Search for the cell housing the specified text and yield its [X, Y] center coordinate. 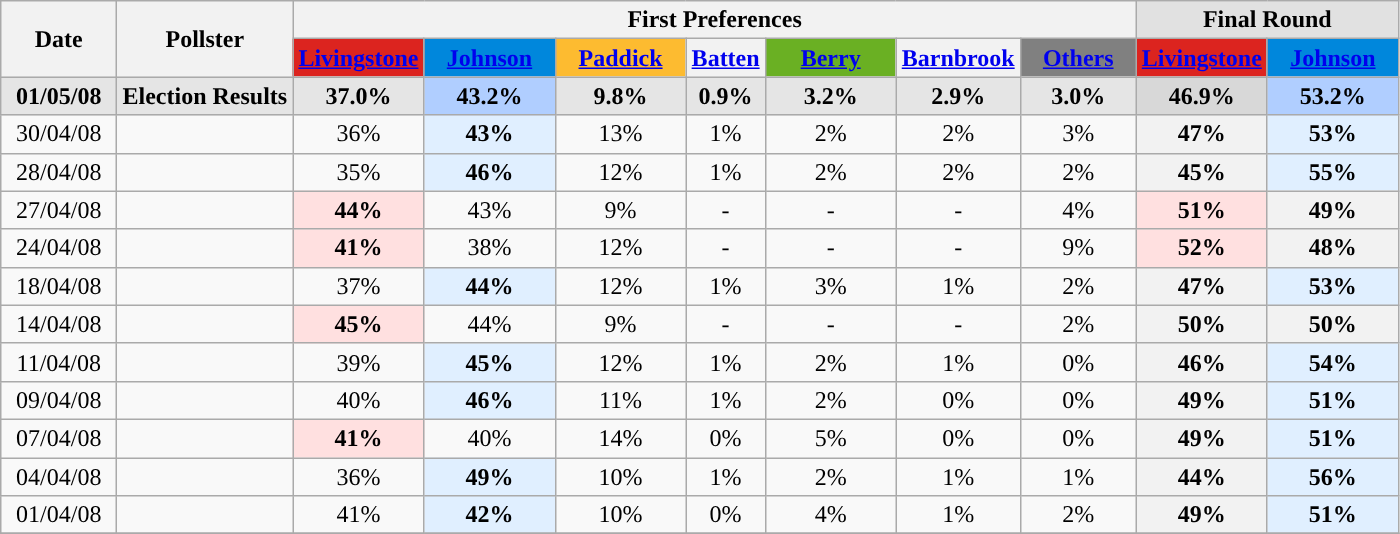
Others [1078, 58]
24/04/08 [59, 248]
13% [620, 134]
42% [490, 515]
Paddick [620, 58]
Pollster [205, 39]
2.9% [958, 96]
5% [830, 438]
39% [358, 362]
0.9% [726, 96]
Final Round [1267, 20]
01/05/08 [59, 96]
11% [620, 400]
18/04/08 [59, 286]
46.9% [1202, 96]
55% [1332, 172]
07/04/08 [59, 438]
37.0% [358, 96]
54% [1332, 362]
48% [1332, 248]
43.2% [490, 96]
14/04/08 [59, 324]
52% [1202, 248]
27/04/08 [59, 210]
30/04/08 [59, 134]
38% [490, 248]
Barnbrook [958, 58]
09/04/08 [59, 400]
04/04/08 [59, 477]
3.0% [1078, 96]
37% [358, 286]
35% [358, 172]
3.2% [830, 96]
Election Results [205, 96]
14% [620, 438]
56% [1332, 477]
11/04/08 [59, 362]
28/04/08 [59, 172]
53.2% [1332, 96]
Berry [830, 58]
01/04/08 [59, 515]
Date [59, 39]
9.8% [620, 96]
Batten [726, 58]
First Preferences [714, 20]
